From the cell containing the given text, extract its center point as (x, y) coordinate. 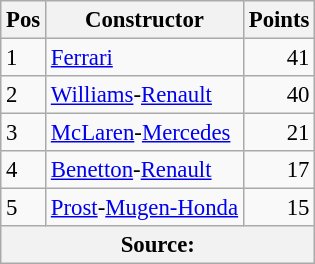
5 (24, 208)
Source: (158, 245)
Ferrari (145, 58)
McLaren-Mercedes (145, 133)
4 (24, 170)
Benetton-Renault (145, 170)
40 (278, 95)
17 (278, 170)
Constructor (145, 20)
2 (24, 95)
Points (278, 20)
Pos (24, 20)
21 (278, 133)
1 (24, 58)
3 (24, 133)
41 (278, 58)
Prost-Mugen-Honda (145, 208)
Williams-Renault (145, 95)
15 (278, 208)
